From the cell containing the given text, extract its center point as (X, Y) coordinate. 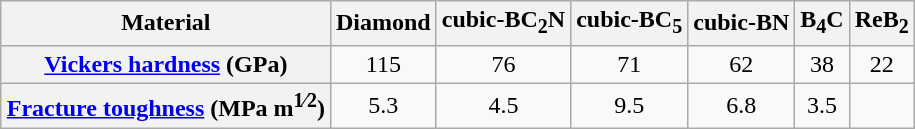
Material (166, 23)
4.5 (503, 106)
cubic-BC2N (503, 23)
B4C (822, 23)
76 (503, 64)
6.8 (742, 106)
ReB2 (882, 23)
38 (822, 64)
cubic-BC5 (630, 23)
5.3 (383, 106)
3.5 (822, 106)
Diamond (383, 23)
71 (630, 64)
22 (882, 64)
115 (383, 64)
Vickers hardness (GPa) (166, 64)
62 (742, 64)
9.5 (630, 106)
Fracture toughness (MPa m1⁄2) (166, 106)
cubic-BN (742, 23)
